Extract the (X, Y) coordinate from the center of the cell holding the provided text.  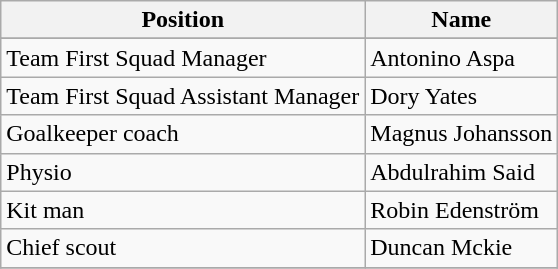
Chief scout (183, 248)
Robin Edenström (462, 210)
Position (183, 20)
Kit man (183, 210)
Duncan Mckie (462, 248)
Team First Squad Manager (183, 58)
Team First Squad Assistant Manager (183, 96)
Physio (183, 172)
Name (462, 20)
Antonino Aspa (462, 58)
Goalkeeper coach (183, 134)
Dory Yates (462, 96)
Abdulrahim Said (462, 172)
Magnus Johansson (462, 134)
